Provide the (x, y) coordinate of the cell's center where the given text is located.  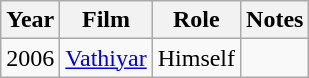
Notes (275, 20)
Vathiyar (106, 58)
Film (106, 20)
Himself (196, 58)
2006 (30, 58)
Year (30, 20)
Role (196, 20)
